For the text-containing cell, return its midpoint in (X, Y) coordinate format. 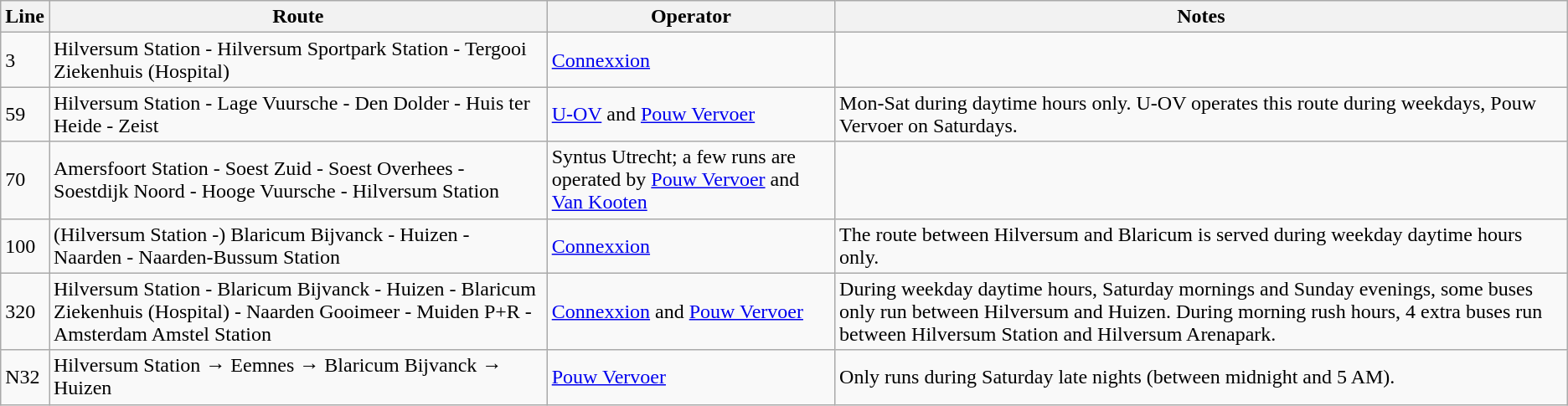
Hilversum Station → Eemnes → Blaricum Bijvanck → Huizen (298, 377)
Mon-Sat during daytime hours only. U-OV operates this route during weekdays, Pouw Vervoer on Saturdays. (1201, 114)
Syntus Utrecht; a few runs are operated by Pouw Vervoer and Van Kooten (690, 180)
Hilversum Station - Hilversum Sportpark Station - Tergooi Ziekenhuis (Hospital) (298, 60)
Route (298, 17)
N32 (25, 377)
(Hilversum Station -) Blaricum Bijvanck - Huizen - Naarden - Naarden-Bussum Station (298, 246)
Notes (1201, 17)
Operator (690, 17)
100 (25, 246)
Hilversum Station - Blaricum Bijvanck - Huizen - Blaricum Ziekenhuis (Hospital) - Naarden Gooimeer - Muiden P+R - Amsterdam Amstel Station (298, 311)
320 (25, 311)
The route between Hilversum and Blaricum is served during weekday daytime hours only. (1201, 246)
59 (25, 114)
Only runs during Saturday late nights (between midnight and 5 AM). (1201, 377)
Line (25, 17)
Hilversum Station - Lage Vuursche - Den Dolder - Huis ter Heide - Zeist (298, 114)
U-OV and Pouw Vervoer (690, 114)
3 (25, 60)
70 (25, 180)
Amersfoort Station - Soest Zuid - Soest Overhees - Soestdijk Noord - Hooge Vuursche - Hilversum Station (298, 180)
Connexxion and Pouw Vervoer (690, 311)
Pouw Vervoer (690, 377)
